Return the [x, y] coordinate for the center point of the cell that contains the specified text.  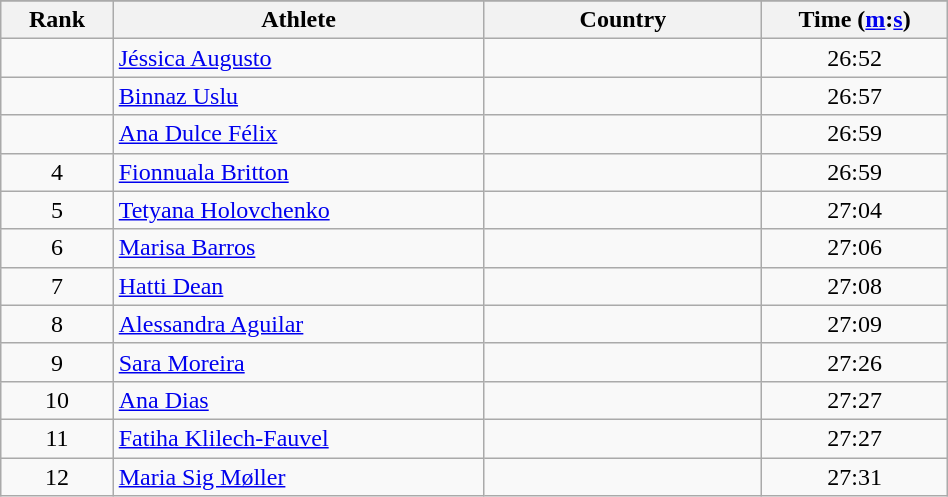
6 [57, 248]
Ana Dias [298, 400]
12 [57, 477]
4 [57, 172]
27:06 [854, 248]
Time (m:s) [854, 20]
Maria Sig Møller [298, 477]
26:57 [854, 96]
Marisa Barros [298, 248]
Fatiha Klilech-Fauvel [298, 438]
5 [57, 210]
26:52 [854, 58]
10 [57, 400]
Ana Dulce Félix [298, 134]
Rank [57, 20]
Tetyana Holovchenko [298, 210]
27:26 [854, 362]
Country [623, 20]
Athlete [298, 20]
Sara Moreira [298, 362]
27:04 [854, 210]
27:08 [854, 286]
Jéssica Augusto [298, 58]
9 [57, 362]
27:09 [854, 324]
7 [57, 286]
Hatti Dean [298, 286]
11 [57, 438]
Alessandra Aguilar [298, 324]
Fionnuala Britton [298, 172]
Binnaz Uslu [298, 96]
8 [57, 324]
27:31 [854, 477]
